Pinpoint the cell where the given text exists, returning its [x, y] midpoint coordinate. 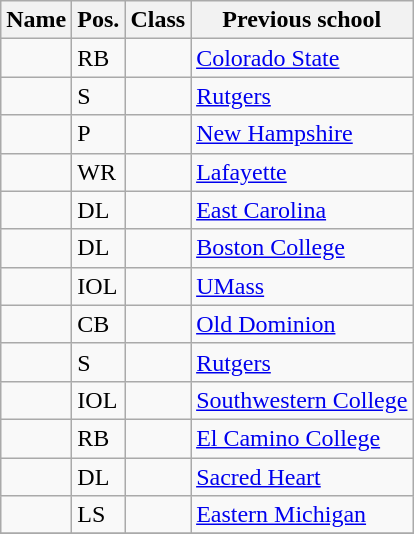
Colorado State [302, 58]
Pos. [98, 20]
Eastern Michigan [302, 515]
P [98, 134]
Previous school [302, 20]
Southwestern College [302, 400]
Lafayette [302, 172]
CB [98, 324]
Sacred Heart [302, 477]
UMass [302, 286]
Old Dominion [302, 324]
New Hampshire [302, 134]
LS [98, 515]
East Carolina [302, 210]
Class [158, 20]
Boston College [302, 248]
Name [36, 20]
El Camino College [302, 438]
WR [98, 172]
